For the text-containing cell, return its midpoint in (X, Y) coordinate format. 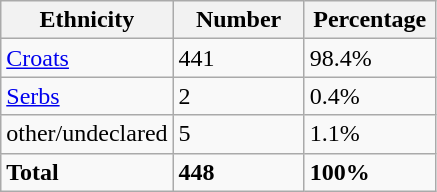
2 (238, 96)
448 (238, 172)
5 (238, 134)
Ethnicity (87, 20)
Total (87, 172)
Serbs (87, 96)
Croats (87, 58)
other/undeclared (87, 134)
1.1% (370, 134)
Percentage (370, 20)
100% (370, 172)
Number (238, 20)
441 (238, 58)
98.4% (370, 58)
0.4% (370, 96)
